Identify which cell holds the provided text, then report its (x, y) central coordinate. 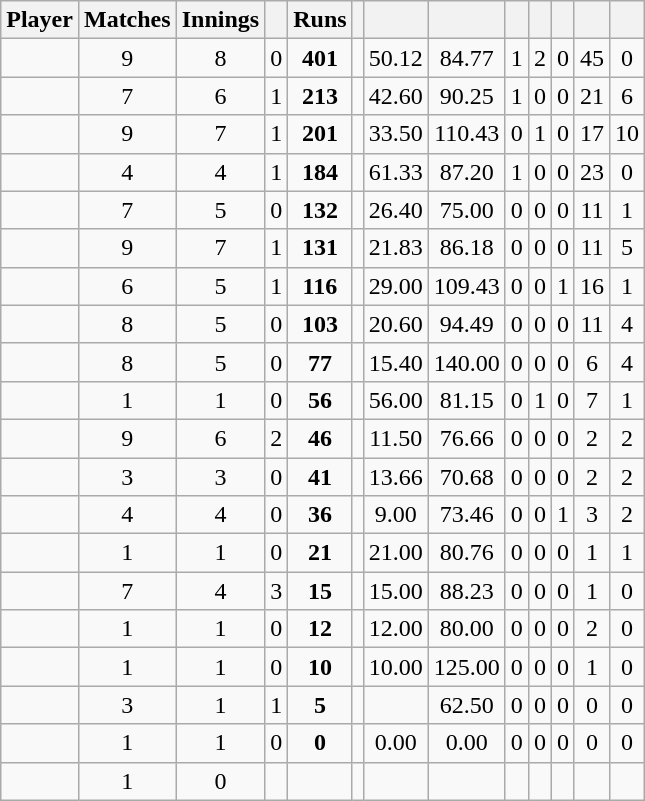
62.50 (466, 705)
80.00 (466, 629)
11.50 (396, 438)
16 (592, 286)
33.50 (396, 134)
21.83 (396, 248)
56 (320, 400)
213 (320, 96)
86.18 (466, 248)
401 (320, 58)
125.00 (466, 667)
94.49 (466, 324)
61.33 (396, 172)
131 (320, 248)
26.40 (396, 210)
103 (320, 324)
110.43 (466, 134)
90.25 (466, 96)
45 (592, 58)
15.00 (396, 591)
17 (592, 134)
21.00 (396, 553)
Player (40, 20)
75.00 (466, 210)
73.46 (466, 515)
41 (320, 477)
140.00 (466, 362)
15 (320, 591)
12 (320, 629)
Innings (220, 20)
Runs (320, 20)
10.00 (396, 667)
116 (320, 286)
184 (320, 172)
87.20 (466, 172)
84.77 (466, 58)
46 (320, 438)
70.68 (466, 477)
80.76 (466, 553)
42.60 (396, 96)
201 (320, 134)
81.15 (466, 400)
77 (320, 362)
20.60 (396, 324)
56.00 (396, 400)
36 (320, 515)
13.66 (396, 477)
15.40 (396, 362)
29.00 (396, 286)
9.00 (396, 515)
12.00 (396, 629)
76.66 (466, 438)
109.43 (466, 286)
132 (320, 210)
50.12 (396, 58)
88.23 (466, 591)
Matches (127, 20)
23 (592, 172)
